Return the [x, y] coordinate for the center point of the cell that contains the specified text.  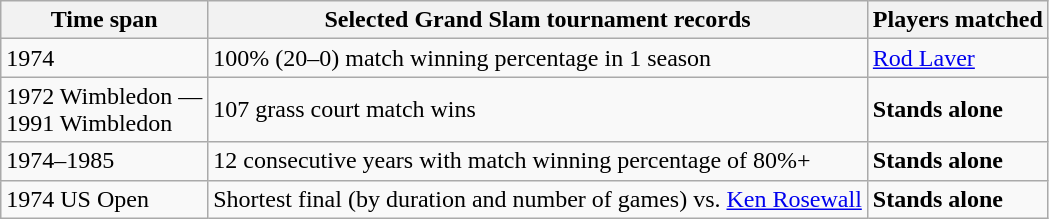
100% (20–0) match winning percentage in 1 season [538, 58]
1972 Wimbledon —1991 Wimbledon [104, 110]
Rod Laver [958, 58]
107 grass court match wins [538, 110]
1974 US Open [104, 199]
1974–1985 [104, 161]
1974 [104, 58]
Shortest final (by duration and number of games) vs. Ken Rosewall [538, 199]
Players matched [958, 20]
Time span [104, 20]
12 consecutive years with match winning percentage of 80%+ [538, 161]
Selected Grand Slam tournament records [538, 20]
